Return the (x, y) coordinate for the center point of the cell that contains the specified text.  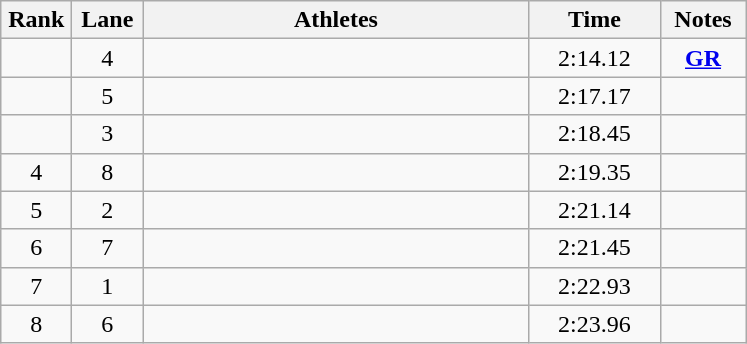
2:21.45 (594, 248)
Rank (36, 20)
3 (108, 134)
2 (108, 210)
Notes (703, 20)
Athletes (336, 20)
2:19.35 (594, 172)
2:22.93 (594, 286)
2:21.14 (594, 210)
Lane (108, 20)
2:18.45 (594, 134)
GR (703, 58)
2:14.12 (594, 58)
1 (108, 286)
Time (594, 20)
2:17.17 (594, 96)
2:23.96 (594, 324)
